Find where the given text appears and provide that cell's center as (X, Y) coordinate. 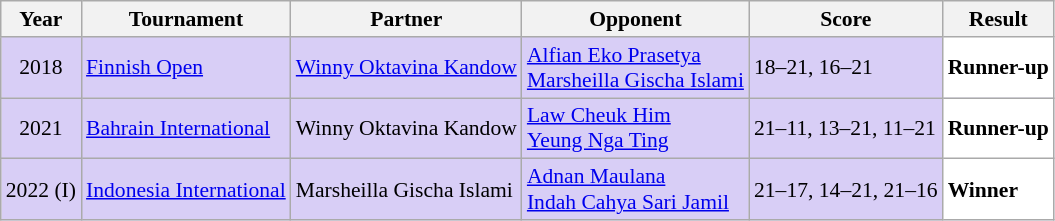
Indonesia International (186, 190)
Partner (406, 19)
Adnan Maulana Indah Cahya Sari Jamil (636, 190)
21–11, 13–21, 11–21 (846, 128)
Result (998, 19)
Year (41, 19)
Score (846, 19)
Alfian Eko Prasetya Marsheilla Gischa Islami (636, 68)
2021 (41, 128)
2022 (I) (41, 190)
Marsheilla Gischa Islami (406, 190)
18–21, 16–21 (846, 68)
Tournament (186, 19)
Finnish Open (186, 68)
Bahrain International (186, 128)
2018 (41, 68)
21–17, 14–21, 21–16 (846, 190)
Law Cheuk Him Yeung Nga Ting (636, 128)
Winner (998, 190)
Opponent (636, 19)
